Provide the [x, y] coordinate of the cell's center where the given text is located.  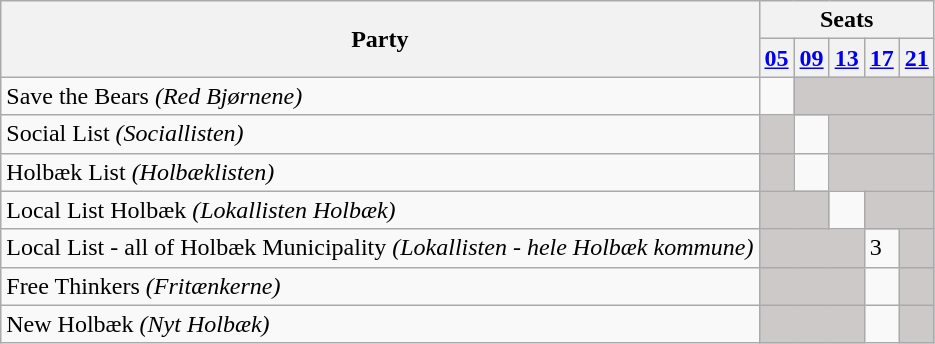
Social List (Sociallisten) [380, 134]
3 [882, 248]
Save the Bears (Red Bjørnene) [380, 96]
05 [776, 58]
21 [916, 58]
17 [882, 58]
Local List - all of Holbæk Municipality (Lokallisten - hele Holbæk kommune) [380, 248]
Free Thinkers (Fritænkerne) [380, 286]
Local List Holbæk (Lokallisten Holbæk) [380, 210]
Party [380, 39]
09 [812, 58]
Holbæk List (Holbæklisten) [380, 172]
13 [846, 58]
Seats [846, 20]
New Holbæk (Nyt Holbæk) [380, 324]
